Locate the cell with the specified text and output its (x, y) center coordinate. 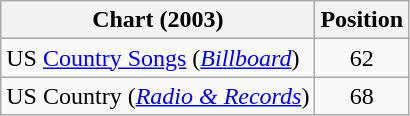
Position (362, 20)
68 (362, 96)
US Country Songs (Billboard) (158, 58)
US Country (Radio & Records) (158, 96)
Chart (2003) (158, 20)
62 (362, 58)
